Output the (x, y) coordinate of the center of the cell containing the given text.  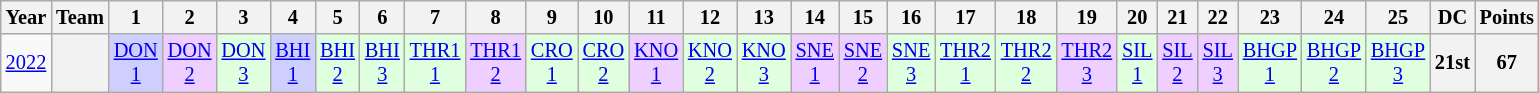
12 (710, 17)
7 (436, 17)
23 (1270, 17)
THR11 (436, 63)
2 (190, 17)
DON2 (190, 63)
16 (911, 17)
67 (1507, 63)
DON3 (243, 63)
BHI2 (338, 63)
KNO1 (656, 63)
THR21 (966, 63)
3 (243, 17)
Year (26, 17)
THR23 (1086, 63)
9 (552, 17)
13 (764, 17)
2022 (26, 63)
THR22 (1026, 63)
15 (863, 17)
BHI1 (292, 63)
THR12 (496, 63)
1 (136, 17)
14 (815, 17)
10 (604, 17)
Team (80, 17)
SIL1 (1137, 63)
6 (382, 17)
17 (966, 17)
CRO1 (552, 63)
19 (1086, 17)
8 (496, 17)
BHI3 (382, 63)
KNO2 (710, 63)
SNE2 (863, 63)
DC (1452, 17)
24 (1334, 17)
11 (656, 17)
20 (1137, 17)
BHGP2 (1334, 63)
21 (1177, 17)
CRO2 (604, 63)
SIL2 (1177, 63)
BHGP3 (1398, 63)
Points (1507, 17)
BHGP1 (1270, 63)
4 (292, 17)
21st (1452, 63)
18 (1026, 17)
DON1 (136, 63)
SNE1 (815, 63)
25 (1398, 17)
SIL3 (1218, 63)
SNE3 (911, 63)
5 (338, 17)
KNO3 (764, 63)
22 (1218, 17)
